Find where the given text appears and provide that cell's center as (X, Y) coordinate. 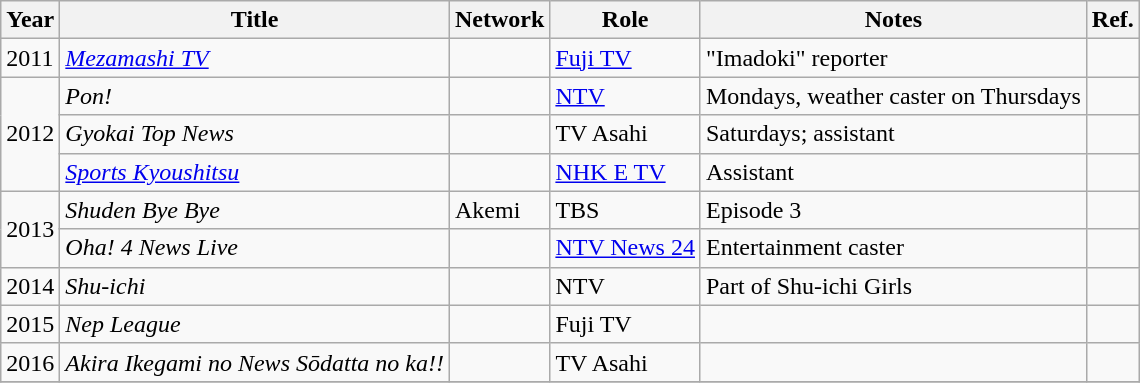
Role (626, 20)
Title (255, 20)
Pon! (255, 96)
2015 (30, 324)
2011 (30, 58)
Entertainment caster (893, 248)
2014 (30, 286)
Nep League (255, 324)
Mezamashi TV (255, 58)
Notes (893, 20)
Year (30, 20)
Sports Kyoushitsu (255, 172)
Part of Shu-ichi Girls (893, 286)
Shuden Bye Bye (255, 210)
Assistant (893, 172)
2016 (30, 362)
Shu-ichi (255, 286)
Akira Ikegami no News Sōdatta no ka!! (255, 362)
2012 (30, 134)
2013 (30, 229)
Network (499, 20)
Gyokai Top News (255, 134)
"Imadoki" reporter (893, 58)
Ref. (1112, 20)
Saturdays; assistant (893, 134)
TBS (626, 210)
NHK E TV (626, 172)
NTV News 24 (626, 248)
Oha! 4 News Live (255, 248)
Episode 3 (893, 210)
Mondays, weather caster on Thursdays (893, 96)
Akemi (499, 210)
